Extract the (X, Y) coordinate from the center of the cell holding the provided text.  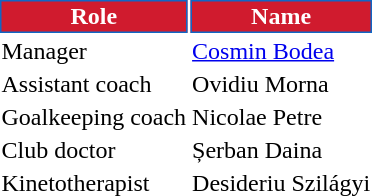
Ovidiu Morna (282, 84)
Șerban Daina (282, 150)
Goalkeeping coach (94, 117)
Assistant coach (94, 84)
Manager (94, 51)
Name (282, 16)
Club doctor (94, 150)
Role (94, 16)
Cosmin Bodea (282, 51)
Nicolae Petre (282, 117)
